Determine the (x, y) coordinate at the center of the cell enclosing the given text.  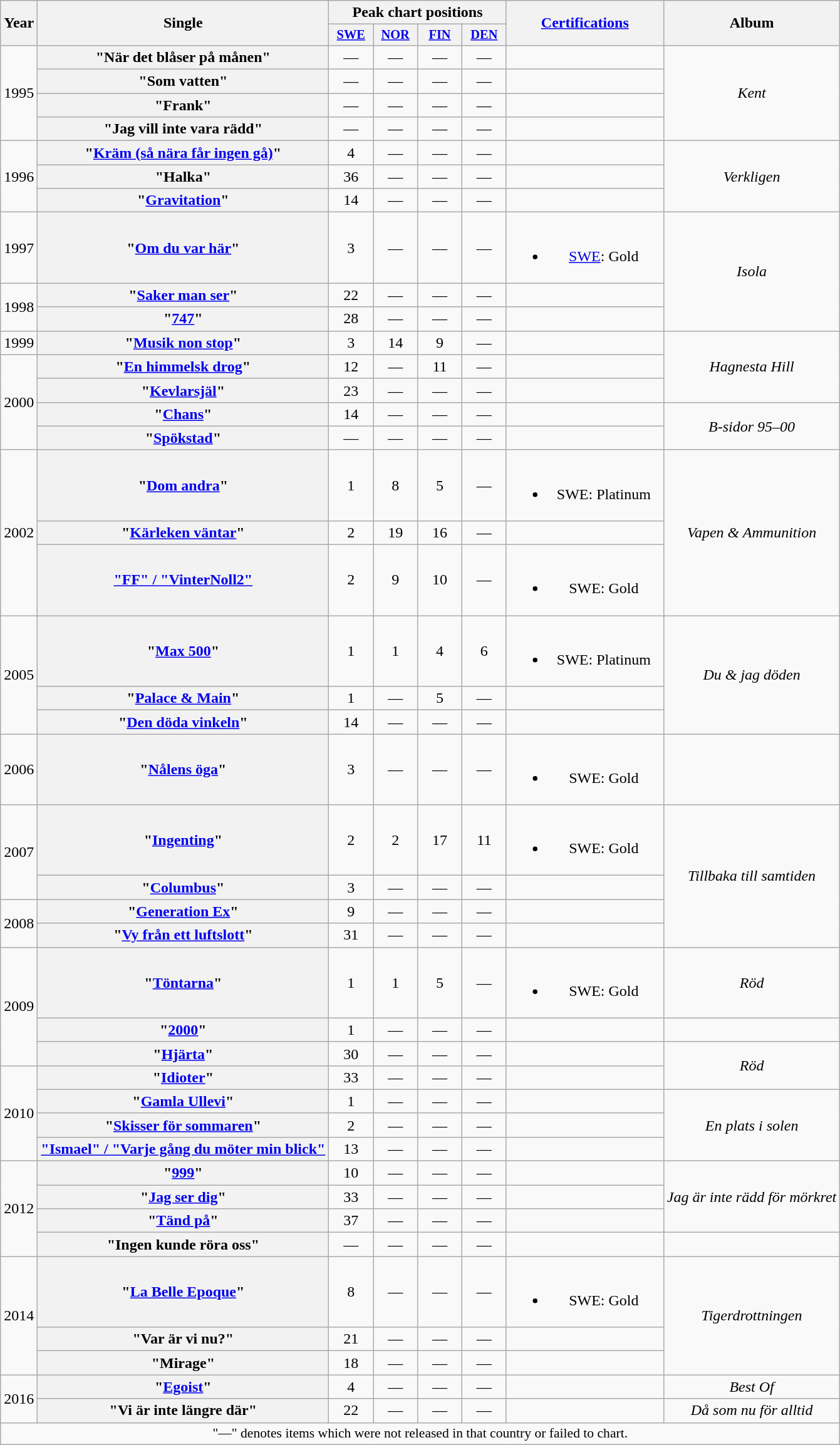
"FF" / "VinterNoll2" (183, 580)
"Saker man ser" (183, 295)
Tillbaka till samtiden (752, 876)
2012 (19, 1209)
2007 (19, 852)
1999 (19, 343)
"—" denotes items which were not released in that country or failed to chart. (420, 1434)
SWE (351, 35)
"Om du var här" (183, 248)
Best Of (752, 1387)
2005 (19, 675)
2016 (19, 1399)
Peak chart positions (417, 13)
"Ingen kunde röra oss" (183, 1245)
"Spökstad" (183, 438)
"Tänd på" (183, 1221)
Isola (752, 272)
"747" (183, 319)
"Vi är inte längre där" (183, 1411)
1997 (19, 248)
13 (351, 1149)
2006 (19, 769)
Verkligen (752, 177)
36 (351, 177)
"Ismael" / "Varje gång du möter min blick" (183, 1149)
6 (484, 651)
"Egoist" (183, 1387)
28 (351, 319)
"Den döda vinkeln" (183, 722)
En plats i solen (752, 1125)
Hagnesta Hill (752, 366)
FIN (440, 35)
"Chans" (183, 414)
12 (351, 366)
DEN (484, 35)
"Dom andra" (183, 485)
"Max 500" (183, 651)
"Generation Ex" (183, 911)
"Kevlarsjäl" (183, 390)
"Kärleken väntar" (183, 532)
"Gravitation" (183, 200)
"Mirage" (183, 1363)
"La Belle Epoque" (183, 1292)
2008 (19, 923)
"Gamla Ullevi" (183, 1101)
Certifications (585, 23)
Då som nu för alltid (752, 1411)
Jag är inte rädd för mörkret (752, 1197)
19 (396, 532)
2014 (19, 1315)
2010 (19, 1113)
2002 (19, 532)
"Skisser för sommaren" (183, 1125)
Single (183, 23)
"När det blåser på månen" (183, 57)
Du & jag döden (752, 675)
"Hjärta" (183, 1054)
"Musik non stop" (183, 343)
2009 (19, 1006)
"Ingenting" (183, 841)
"Nålens öga" (183, 769)
"2000" (183, 1030)
"Frank" (183, 105)
1998 (19, 307)
"Idioter" (183, 1077)
"Var är vi nu?" (183, 1339)
Year (19, 23)
1996 (19, 177)
"Jag ser dig" (183, 1197)
"Halka" (183, 177)
23 (351, 390)
1995 (19, 93)
30 (351, 1054)
2000 (19, 402)
"En himmelsk drog" (183, 366)
"Jag vill inte vara rädd" (183, 129)
21 (351, 1339)
16 (440, 532)
Vapen & Ammunition (752, 532)
37 (351, 1221)
NOR (396, 35)
31 (351, 935)
"Töntarna" (183, 982)
Kent (752, 93)
"999" (183, 1173)
18 (351, 1363)
B-sidor 95–00 (752, 426)
"Vy från ett luftslott" (183, 935)
Album (752, 23)
17 (440, 841)
Tigerdrottningen (752, 1315)
"Columbus" (183, 888)
"Palace & Main" (183, 698)
"Kräm (så nära får ingen gå)" (183, 153)
"Som vatten" (183, 81)
